Scan for the cell matching the given text and deliver its (X, Y) coordinate at center. 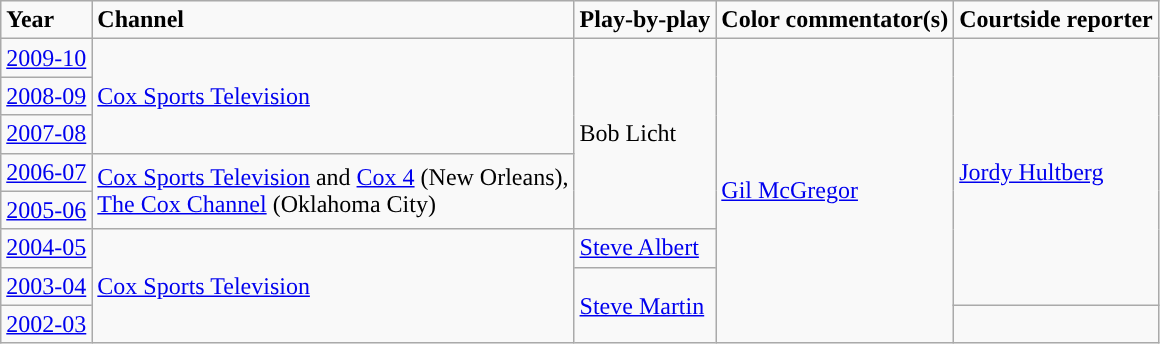
Year (46, 20)
2007-08 (46, 134)
Channel (333, 20)
2009-10 (46, 58)
Color commentator(s) (835, 20)
2005-06 (46, 210)
2006-07 (46, 172)
Steve Martin (645, 305)
Jordy Hultberg (1056, 172)
2002-03 (46, 324)
2003-04 (46, 286)
Courtside reporter (1056, 20)
Steve Albert (645, 248)
2004-05 (46, 248)
Gil McGregor (835, 191)
2008-09 (46, 96)
Bob Licht (645, 134)
Cox Sports Television and Cox 4 (New Orleans),The Cox Channel (Oklahoma City) (333, 191)
Play-by-play (645, 20)
